Identify which cell holds the provided text, then report its (x, y) central coordinate. 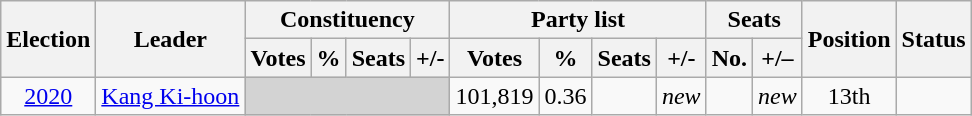
No. (729, 58)
Position (849, 39)
Status (934, 39)
Election (48, 39)
+/– (778, 58)
0.36 (566, 96)
Constituency (348, 20)
Leader (170, 39)
13th (849, 96)
Kang Ki-hoon (170, 96)
101,819 (494, 96)
Party list (578, 20)
2020 (48, 96)
